From the cell containing the given text, extract its center point as [x, y] coordinate. 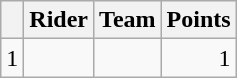
Points [198, 20]
Team [128, 20]
Rider [59, 20]
